From the cell containing the given text, extract its center point as (x, y) coordinate. 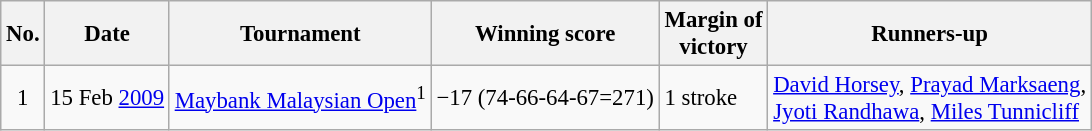
1 (23, 98)
Date (107, 34)
15 Feb 2009 (107, 98)
1 stroke (714, 98)
David Horsey, Prayad Marksaeng, Jyoti Randhawa, Miles Tunnicliff (930, 98)
Maybank Malaysian Open1 (300, 98)
No. (23, 34)
Tournament (300, 34)
Margin ofvictory (714, 34)
Runners-up (930, 34)
Winning score (545, 34)
−17 (74-66-64-67=271) (545, 98)
